Extract the (x, y) coordinate from the center of the cell holding the provided text.  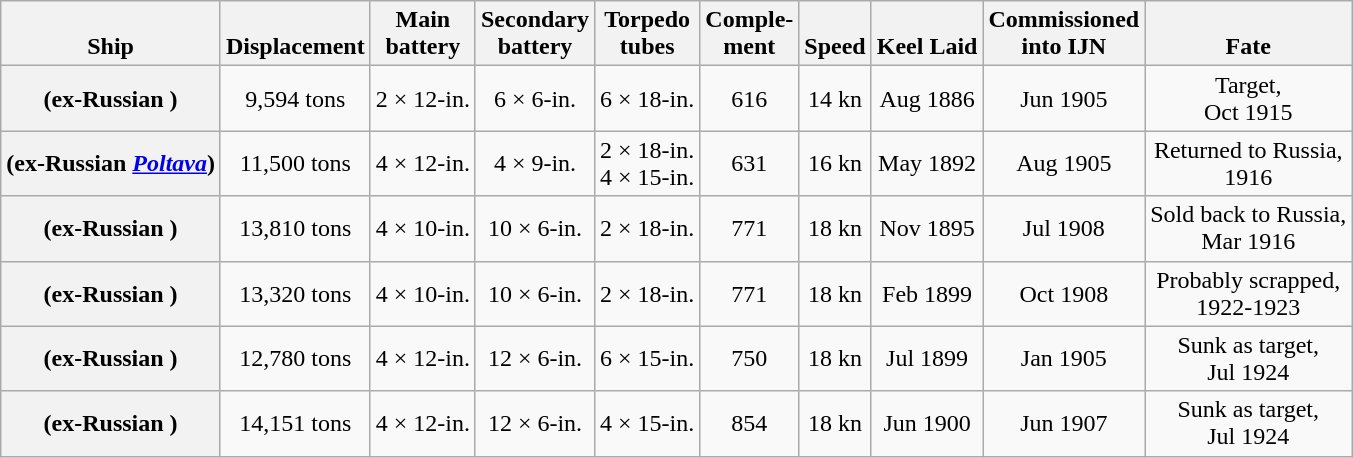
13,320 tons (295, 294)
Jul 1908 (1064, 228)
616 (750, 98)
Oct 1908 (1064, 294)
Returned to Russia,1916 (1248, 164)
Target,Oct 1915 (1248, 98)
Fate (1248, 34)
2 × 18-in.4 × 15-in. (648, 164)
6 × 6-in. (534, 98)
Jun 1907 (1064, 424)
631 (750, 164)
Torpedotubes (648, 34)
Jun 1905 (1064, 98)
Displacement (295, 34)
Jun 1900 (927, 424)
Probably scrapped,1922-1923 (1248, 294)
750 (750, 358)
14,151 tons (295, 424)
Speed (835, 34)
4 × 15-in. (648, 424)
6 × 15-in. (648, 358)
Feb 1899 (927, 294)
Ship (111, 34)
14 kn (835, 98)
Mainbattery (422, 34)
854 (750, 424)
Secondarybattery (534, 34)
13,810 tons (295, 228)
12,780 tons (295, 358)
Sold back to Russia,Mar 1916 (1248, 228)
11,500 tons (295, 164)
May 1892 (927, 164)
Commissionedinto IJN (1064, 34)
Nov 1895 (927, 228)
4 × 9-in. (534, 164)
16 kn (835, 164)
(ex-Russian Poltava) (111, 164)
2 × 12-in. (422, 98)
Keel Laid (927, 34)
Aug 1886 (927, 98)
Aug 1905 (1064, 164)
6 × 18-in. (648, 98)
9,594 tons (295, 98)
Jul 1899 (927, 358)
Comple-ment (750, 34)
Jan 1905 (1064, 358)
